Return (x, y) of the center of cell containing provided text 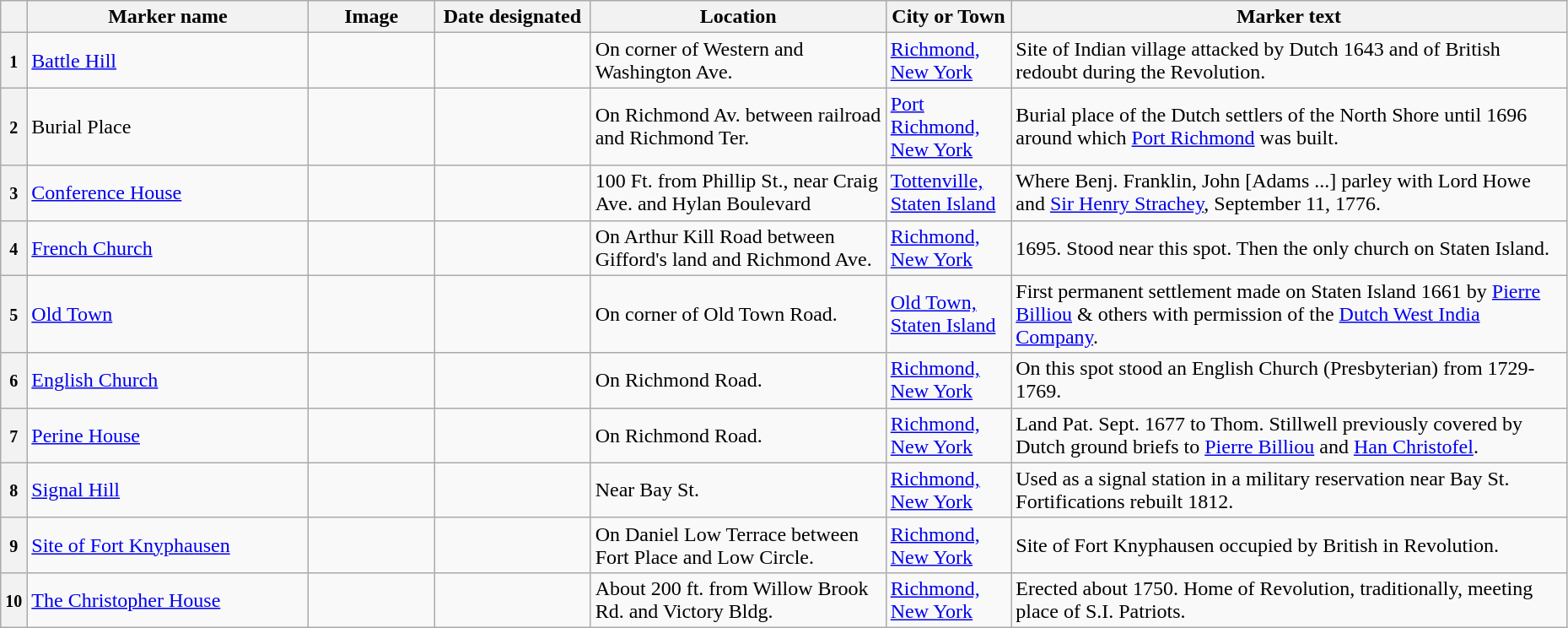
Perine House (168, 436)
Image (371, 17)
3 (13, 192)
Near Bay St. (738, 490)
5 (13, 314)
9 (13, 545)
Old Town, Staten Island (948, 314)
Burial Place (168, 127)
On corner of Old Town Road. (738, 314)
Tottenville, Staten Island (948, 192)
Marker name (168, 17)
Port Richmond, New York (948, 127)
Location (738, 17)
Old Town (168, 314)
Site of Indian village attacked by Dutch 1643 and of British redoubt during the Revolution. (1289, 61)
8 (13, 490)
7 (13, 436)
On Daniel Low Terrace between Fort Place and Low Circle. (738, 545)
On Richmond Av. between railroad and Richmond Ter. (738, 127)
Signal Hill (168, 490)
On this spot stood an English Church (Presbyterian) from 1729-1769. (1289, 380)
City or Town (948, 17)
Date designated (512, 17)
First permanent settlement made on Staten Island 1661 by Pierre Billiou & others with permission of the Dutch West India Company. (1289, 314)
4 (13, 248)
Marker text (1289, 17)
Battle Hill (168, 61)
About 200 ft. from Willow Brook Rd. and Victory Bldg. (738, 599)
Site of Fort Knyphausen occupied by British in Revolution. (1289, 545)
1 (13, 61)
The Christopher House (168, 599)
1695. Stood near this spot. Then the only church on Staten Island. (1289, 248)
Erected about 1750. Home of Revolution, traditionally, meeting place of S.I. Patriots. (1289, 599)
French Church (168, 248)
Used as a signal station in a military reservation near Bay St. Fortifications rebuilt 1812. (1289, 490)
Land Pat. Sept. 1677 to Thom. Stillwell previously covered by Dutch ground briefs to Pierre Billiou and Han Christofel. (1289, 436)
2 (13, 127)
English Church (168, 380)
6 (13, 380)
On corner of Western and Washington Ave. (738, 61)
On Arthur Kill Road between Gifford's land and Richmond Ave. (738, 248)
Burial place of the Dutch settlers of the North Shore until 1696 around which Port Richmond was built. (1289, 127)
Conference House (168, 192)
Where Benj. Franklin, John [Adams ...] parley with Lord Howe and Sir Henry Strachey, September 11, 1776. (1289, 192)
10 (13, 599)
100 Ft. from Phillip St., near Craig Ave. and Hylan Boulevard (738, 192)
Site of Fort Knyphausen (168, 545)
